Return (X, Y) of the center of cell containing provided text 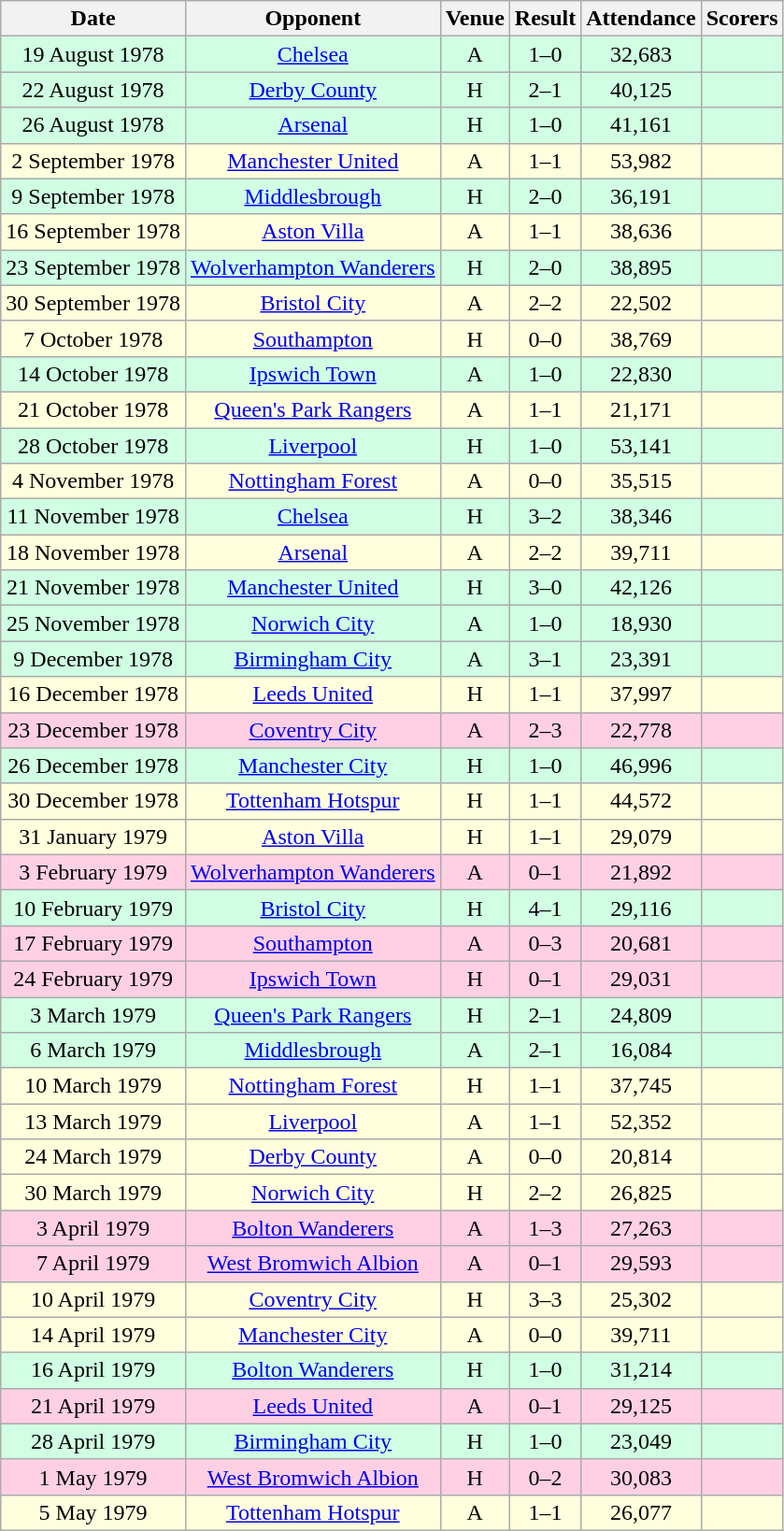
36,191 (641, 196)
29,125 (641, 1406)
9 September 1978 (93, 196)
3 February 1979 (93, 872)
26,077 (641, 1512)
21 October 1978 (93, 409)
22,830 (641, 374)
29,031 (641, 979)
16,084 (641, 1051)
Result (545, 19)
26 August 1978 (93, 125)
7 April 1979 (93, 1264)
38,636 (641, 232)
30 September 1978 (93, 303)
23,391 (641, 659)
17 February 1979 (93, 943)
3–1 (545, 659)
22,778 (641, 730)
16 September 1978 (93, 232)
23,049 (641, 1441)
21,892 (641, 872)
38,346 (641, 517)
24 February 1979 (93, 979)
10 February 1979 (93, 908)
14 October 1978 (93, 374)
1 May 1979 (93, 1477)
37,745 (641, 1086)
7 October 1978 (93, 338)
38,769 (641, 338)
3 April 1979 (93, 1228)
1–3 (545, 1228)
11 November 1978 (93, 517)
14 April 1979 (93, 1335)
9 December 1978 (93, 659)
41,161 (641, 125)
3–0 (545, 588)
20,681 (641, 943)
24 March 1979 (93, 1157)
26 December 1978 (93, 765)
16 December 1978 (93, 694)
52,352 (641, 1122)
30 December 1978 (93, 801)
Venue (475, 19)
22 August 1978 (93, 90)
29,079 (641, 837)
3–3 (545, 1299)
13 March 1979 (93, 1122)
27,263 (641, 1228)
29,116 (641, 908)
3 March 1979 (93, 1014)
25 November 1978 (93, 623)
6 March 1979 (93, 1051)
38,895 (641, 267)
0–3 (545, 943)
4–1 (545, 908)
3–2 (545, 517)
Date (93, 19)
28 October 1978 (93, 446)
24,809 (641, 1014)
53,141 (641, 446)
Attendance (641, 19)
31,214 (641, 1370)
5 May 1979 (93, 1512)
10 March 1979 (93, 1086)
44,572 (641, 801)
21 November 1978 (93, 588)
19 August 1978 (93, 54)
25,302 (641, 1299)
30 March 1979 (93, 1193)
2 September 1978 (93, 161)
4 November 1978 (93, 481)
21 April 1979 (93, 1406)
32,683 (641, 54)
0–2 (545, 1477)
18 November 1978 (93, 552)
23 September 1978 (93, 267)
23 December 1978 (93, 730)
46,996 (641, 765)
20,814 (641, 1157)
Scorers (742, 19)
53,982 (641, 161)
10 April 1979 (93, 1299)
22,502 (641, 303)
35,515 (641, 481)
18,930 (641, 623)
29,593 (641, 1264)
26,825 (641, 1193)
42,126 (641, 588)
2–3 (545, 730)
28 April 1979 (93, 1441)
Opponent (312, 19)
21,171 (641, 409)
37,997 (641, 694)
40,125 (641, 90)
16 April 1979 (93, 1370)
30,083 (641, 1477)
31 January 1979 (93, 837)
